Output the [x, y] coordinate of the center of the cell containing the given text.  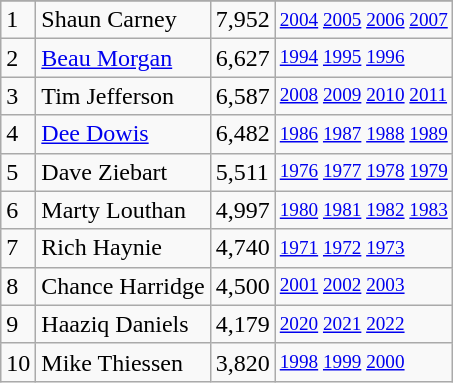
1976 1977 1978 1979 [364, 172]
2004 2005 2006 2007 [364, 20]
9 [18, 324]
1986 1987 1988 1989 [364, 134]
7 [18, 248]
6,587 [242, 96]
2001 2002 2003 [364, 286]
5 [18, 172]
1971 1972 1973 [364, 248]
7,952 [242, 20]
2008 2009 2010 2011 [364, 96]
5,511 [242, 172]
1998 1999 2000 [364, 362]
Chance Harridge [123, 286]
Dee Dowis [123, 134]
8 [18, 286]
1994 1995 1996 [364, 58]
Mike Thiessen [123, 362]
Beau Morgan [123, 58]
Haaziq Daniels [123, 324]
4,740 [242, 248]
2020 2021 2022 [364, 324]
Shaun Carney [123, 20]
Dave Ziebart [123, 172]
2 [18, 58]
3,820 [242, 362]
4,179 [242, 324]
4,500 [242, 286]
Marty Louthan [123, 210]
10 [18, 362]
4,997 [242, 210]
4 [18, 134]
6,482 [242, 134]
6,627 [242, 58]
3 [18, 96]
Tim Jefferson [123, 96]
Rich Haynie [123, 248]
1 [18, 20]
1980 1981 1982 1983 [364, 210]
6 [18, 210]
